From the cell containing the given text, extract its center point as [x, y] coordinate. 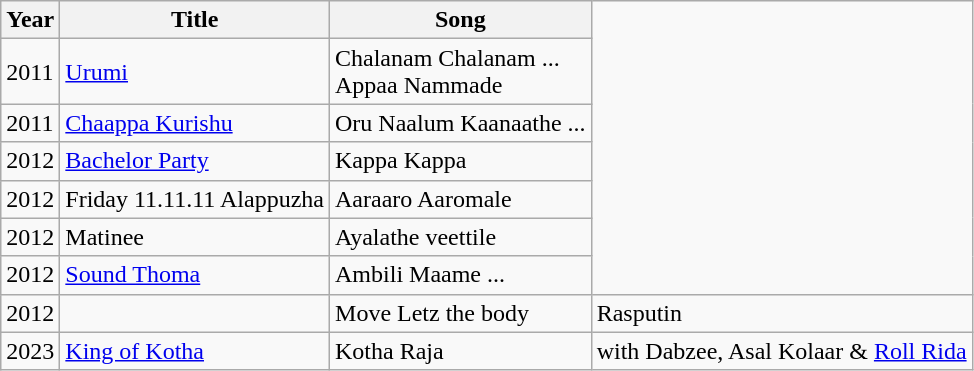
Sound Thoma [195, 275]
Chalanam Chalanam ...Appaa Nammade [461, 72]
Bachelor Party [195, 161]
Urumi [195, 72]
2023 [30, 351]
Chaappa Kurishu [195, 123]
Oru Naalum Kaanaathe ... [461, 123]
with Dabzee, Asal Kolaar & Roll Rida [782, 351]
Title [195, 20]
Rasputin [782, 313]
Ambili Maame ... [461, 275]
Kotha Raja [461, 351]
Matinee [195, 237]
King of Kotha [195, 351]
Move Letz the body [461, 313]
Kappa Kappa [461, 161]
Aaraaro Aaromale [461, 199]
Friday 11.11.11 Alappuzha [195, 199]
Ayalathe veettile [461, 237]
Song [461, 20]
Year [30, 20]
